Pinpoint the cell where the given text exists, returning its (x, y) midpoint coordinate. 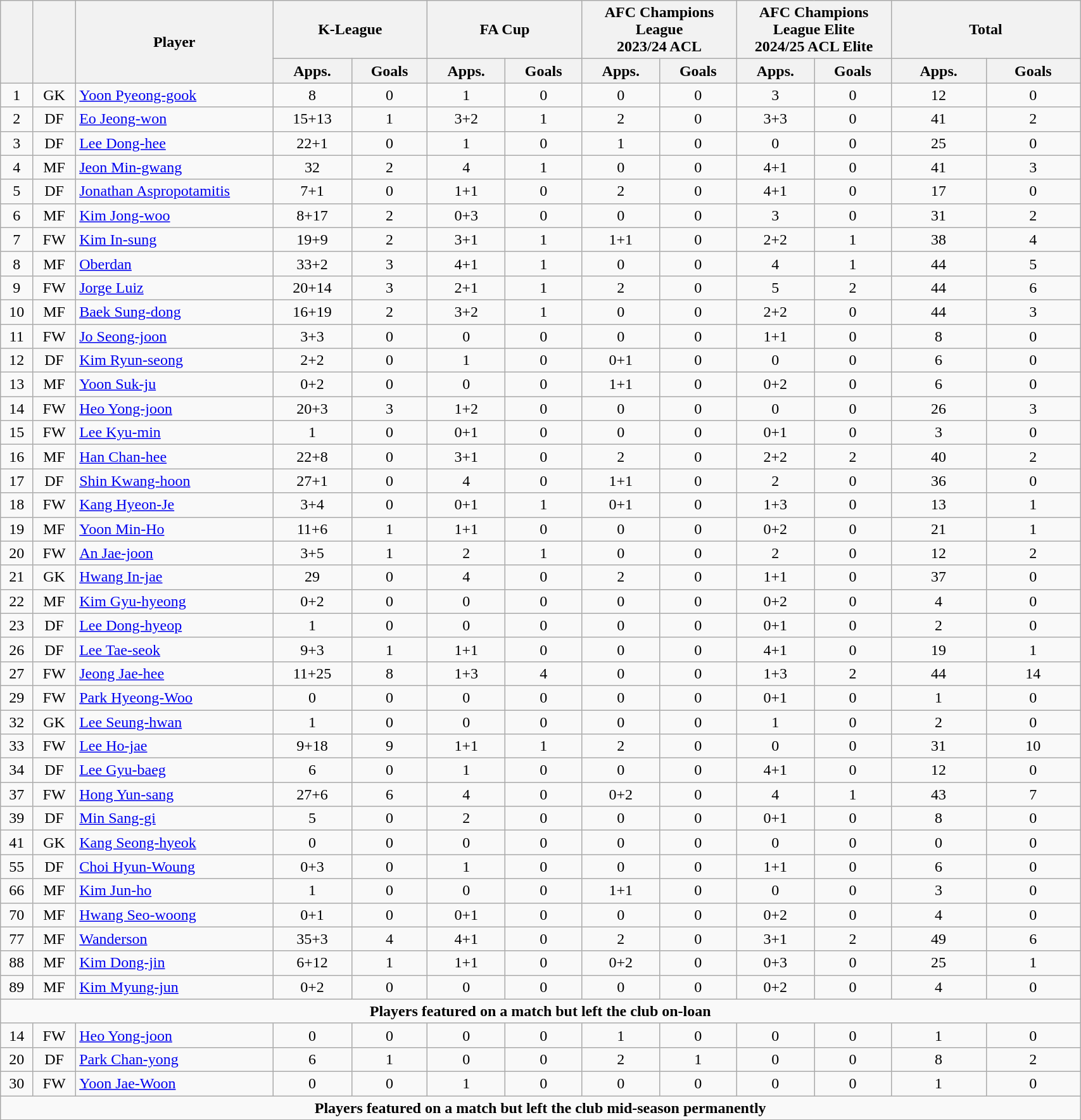
Lee Dong-hee (175, 143)
43 (939, 794)
3+5 (312, 553)
Kim Ryun-seong (175, 360)
K-League (350, 30)
Lee Seung-hwan (175, 722)
38 (939, 239)
An Jae-joon (175, 553)
Jonathan Aspropotamitis (175, 191)
Lee Tae-seok (175, 649)
Baek Sung-dong (175, 312)
Players featured on a match but left the club on-loan (541, 1011)
18 (16, 505)
2+1 (466, 288)
23 (16, 625)
33+2 (312, 264)
Yoon Suk-ju (175, 385)
11 (16, 336)
Hwang In-jae (175, 577)
20+14 (312, 288)
Yoon Pyeong-gook (175, 95)
34 (16, 770)
22+8 (312, 457)
Han Chan-hee (175, 457)
88 (16, 963)
27+6 (312, 794)
Kim Myung-jun (175, 987)
22+1 (312, 143)
9+3 (312, 649)
15+13 (312, 119)
19+9 (312, 239)
49 (939, 939)
Kang Hyeon-Je (175, 505)
Eo Jeong-won (175, 119)
8+17 (312, 215)
FA Cup (505, 30)
Park Hyeong-Woo (175, 697)
Yoon Min-Ho (175, 529)
Lee Kyu-min (175, 433)
77 (16, 939)
6+12 (312, 963)
27 (16, 673)
22 (16, 601)
Kim Dong-jin (175, 963)
Jo Seong-joon (175, 336)
1+2 (466, 409)
Hong Yun-sang (175, 794)
Kim Jun-ho (175, 891)
Total (985, 30)
39 (16, 818)
AFC Champions League 2023/24 ACL (659, 30)
70 (16, 915)
Yoon Jae-Woon (175, 1083)
66 (16, 891)
7+1 (312, 191)
16+19 (312, 312)
11+6 (312, 529)
Min Sang-gi (175, 818)
3+4 (312, 505)
27+1 (312, 481)
Shin Kwang-hoon (175, 481)
Player (175, 42)
Lee Gyu-baeg (175, 770)
Park Chan-yong (175, 1059)
16 (16, 457)
15 (16, 433)
89 (16, 987)
11+25 (312, 673)
Kim Gyu-hyeong (175, 601)
20+3 (312, 409)
36 (939, 481)
Kim Jong-woo (175, 215)
Lee Ho-jae (175, 746)
Hwang Seo-woong (175, 915)
Wanderson (175, 939)
Jorge Luiz (175, 288)
9+18 (312, 746)
Lee Dong-hyeop (175, 625)
Kang Seong-hyeok (175, 843)
Jeon Min-gwang (175, 167)
30 (16, 1083)
Choi Hyun-Woung (175, 867)
Kim In-sung (175, 239)
Oberdan (175, 264)
33 (16, 746)
55 (16, 867)
Players featured on a match but left the club mid-season permanently (541, 1108)
AFC Champions League Elite 2024/25 ACL Elite (814, 30)
35+3 (312, 939)
Jeong Jae-hee (175, 673)
40 (939, 457)
